Locate the cell with the specified text and output its [X, Y] center coordinate. 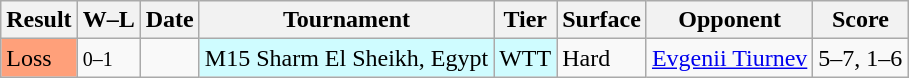
0–1 [108, 58]
5–7, 1–6 [860, 58]
Score [860, 20]
Evgenii Tiurnev [729, 58]
W–L [108, 20]
Hard [602, 58]
Result [39, 20]
WTT [526, 58]
Date [170, 20]
Tournament [346, 20]
Opponent [729, 20]
Loss [39, 58]
M15 Sharm El Sheikh, Egypt [346, 58]
Tier [526, 20]
Surface [602, 20]
